Find where the given text appears and provide that cell's center as [x, y] coordinate. 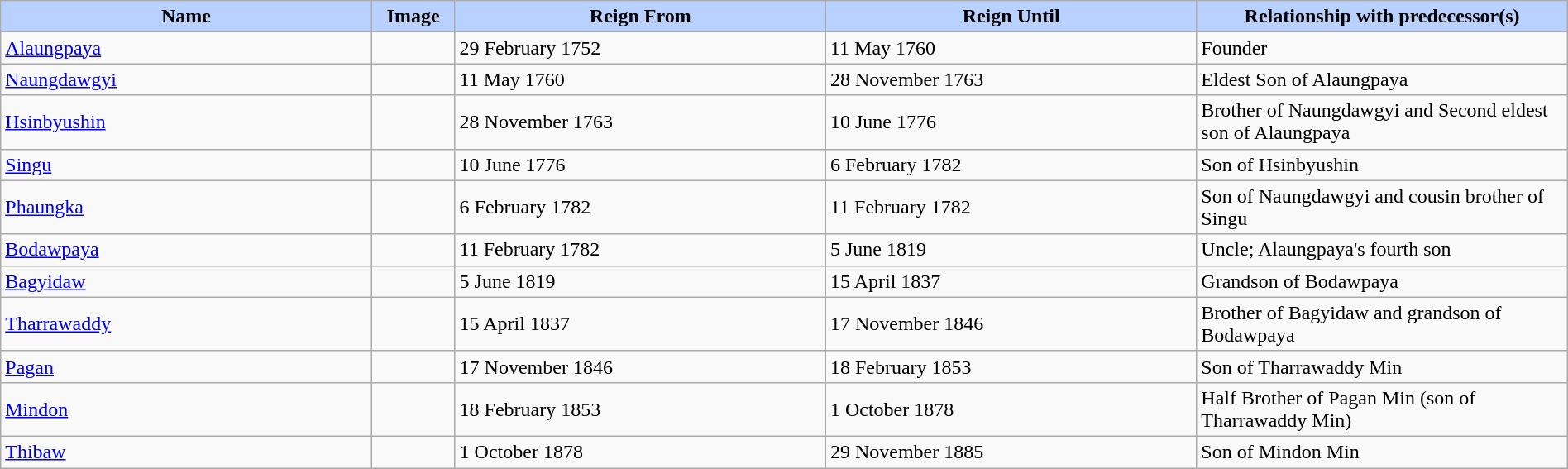
Son of Mindon Min [1382, 452]
Image [414, 17]
Half Brother of Pagan Min (son of Tharrawaddy Min) [1382, 409]
Reign Until [1011, 17]
Eldest Son of Alaungpaya [1382, 79]
Tharrawaddy [186, 324]
Thibaw [186, 452]
Relationship with predecessor(s) [1382, 17]
Alaungpaya [186, 48]
Son of Hsinbyushin [1382, 165]
Grandson of Bodawpaya [1382, 281]
29 November 1885 [1011, 452]
Brother of Naungdawgyi and Second eldest son of Alaungpaya [1382, 122]
Mindon [186, 409]
Name [186, 17]
Hsinbyushin [186, 122]
Son of Tharrawaddy Min [1382, 366]
Bagyidaw [186, 281]
Founder [1382, 48]
Reign From [640, 17]
Naungdawgyi [186, 79]
Singu [186, 165]
Bodawpaya [186, 250]
Son of Naungdawgyi and cousin brother of Singu [1382, 207]
29 February 1752 [640, 48]
Brother of Bagyidaw and grandson of Bodawpaya [1382, 324]
Phaungka [186, 207]
Pagan [186, 366]
Uncle; Alaungpaya's fourth son [1382, 250]
